For the text-containing cell, return its midpoint in (X, Y) coordinate format. 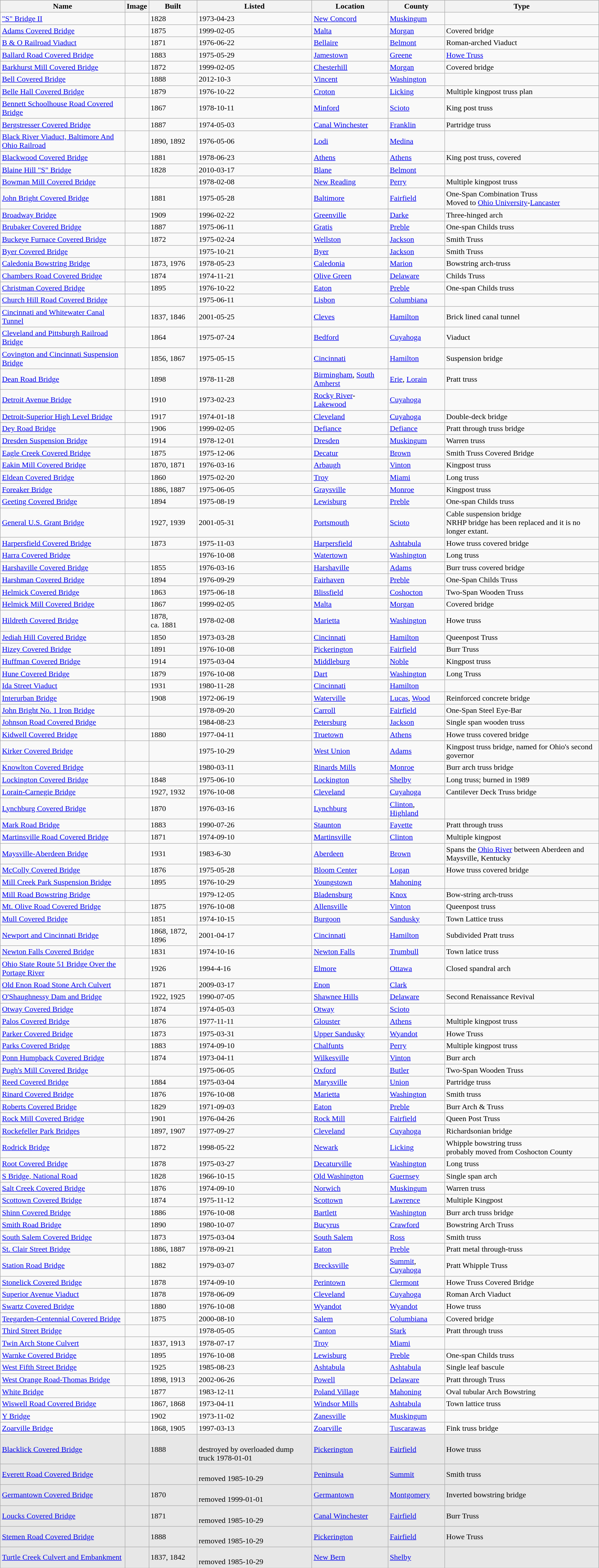
Truetown (350, 735)
Coshocton (416, 592)
Blaine Hill "S" Bridge (63, 170)
Clinton, Highland (416, 808)
Mt. Olive Road Covered Bridge (63, 907)
Hune Covered Bridge (63, 674)
Dart (350, 674)
1975-03-27 (254, 1164)
Norwich (350, 1188)
Burr Arch & Truss (522, 1107)
1976-06-22 (254, 43)
1860 (173, 477)
1890 (173, 1225)
Single span wooden truss (522, 722)
Long truss; burned in 1989 (522, 780)
Multiple kingpost truss plan (522, 92)
Roman-arched Viaduct (522, 43)
Ohio State Route 51 Bridge Over the Portage River (63, 968)
1973-11-02 (254, 1416)
Caledonia (350, 264)
Church Hill Road Covered Bridge (63, 300)
Queen Post Truss (522, 1119)
Warnke Covered Bridge (63, 1355)
Lynchburg Covered Bridge (63, 808)
Baltimore (350, 198)
Lodi (350, 141)
Zanesville (350, 1416)
1837, 1913 (173, 1343)
Harshman Covered Bridge (63, 580)
Smith Truss Covered Bridge (522, 453)
1925 (173, 1367)
1829 (173, 1107)
Mill Road Bowstring Bridge (63, 895)
Fairhaven (350, 580)
1980-03-11 (254, 768)
Multiple Kingpost (522, 1200)
Graysville (350, 490)
1978-05-23 (254, 264)
Decaturville (350, 1164)
Bowstring arch-truss (522, 264)
Byer (350, 251)
2001-04-17 (254, 935)
Listed (254, 6)
Built (173, 6)
Noble (416, 662)
1994-4-16 (254, 968)
Geeting Covered Bridge (63, 502)
Reed Covered Bridge (63, 1082)
1977-11-11 (254, 1021)
1996-02-22 (254, 215)
Hizey Covered Bridge (63, 649)
New Bern (350, 1557)
Arbaugh (350, 465)
John Bright No. 1 Iron Bridge (63, 710)
Newton Falls (350, 952)
Stemen Road Covered Bridge (63, 1537)
King post truss (522, 108)
Stonelick Covered Bridge (63, 1282)
Palos Covered Bridge (63, 1021)
Single span arch (522, 1176)
1922, 1925 (173, 997)
Superior Avenue Viaduct (63, 1294)
Clinton (416, 837)
Rinards Mills (350, 768)
Harshaville Covered Bridge (63, 568)
1975-03-31 (254, 1033)
1978-10-11 (254, 108)
Summit (416, 1474)
South Salem Covered Bridge (63, 1237)
West Fifth Street Bridge (63, 1367)
B & O Railroad Viaduct (63, 43)
Union (416, 1082)
Enon (350, 985)
County (416, 6)
Station Road Bridge (63, 1266)
Fayette (416, 825)
Minford (350, 108)
1868, 1905 (173, 1428)
Chambers Road Covered Bridge (63, 276)
Cincinnati and Whitewater Canal Tunnel (63, 317)
1906 (173, 429)
1831 (173, 952)
Howe Truss Covered Bridge (522, 1282)
Kidwell Covered Bridge (63, 735)
Rodrick Bridge (63, 1147)
Pratt through truss bridge (522, 429)
Pratt metal through-truss (522, 1249)
Bowstring Arch Truss (522, 1225)
Decatur (350, 453)
Kirker Covered Bridge (63, 751)
Blissfield (350, 592)
Byer Covered Bridge (63, 251)
1985-08-23 (254, 1367)
Helmick Covered Bridge (63, 592)
Name (63, 6)
Brick lined canal tunnel (522, 317)
West Orange Road-Thomas Bridge (63, 1380)
One-Span Combination Truss Moved to Ohio University-Lancaster (522, 198)
1978-06-23 (254, 157)
Harpersfield (350, 543)
1975-07-24 (254, 337)
1979-03-07 (254, 1266)
Greene (416, 55)
One-Span Steel Eye-Bar (522, 710)
Franklin (416, 124)
1978-06-09 (254, 1294)
1926 (173, 968)
Dey Road Bridge (63, 429)
Canton (350, 1331)
1978-09-20 (254, 710)
Inverted bowstring bridge (522, 1495)
Ponn Humpback Covered Bridge (63, 1058)
Martinsville Road Covered Bridge (63, 837)
1971-09-03 (254, 1107)
Pratt Whipple Truss (522, 1266)
Pratt through Truss (522, 1380)
S Bridge, National Road (63, 1176)
Richardsonian bridge (522, 1131)
Ida Street Viaduct (63, 686)
Windsor Mills (350, 1404)
Cable suspension bridgeNRHP bridge has been replaced and it is no longer extant. (522, 522)
Poland Village (350, 1392)
Location (350, 6)
Subdivided Pratt truss (522, 935)
Root Covered Bridge (63, 1164)
Otway (350, 1009)
Wilkesville (350, 1058)
1973-02-23 (254, 400)
1975-12-06 (254, 453)
Darke (416, 215)
Petersburg (350, 722)
Turtle Creek Culvert and Embankment (63, 1557)
1917 (173, 416)
Caledonia Bowstring Bridge (63, 264)
Marysville (350, 1082)
Carroll (350, 710)
Oxford (350, 1070)
1990-07-26 (254, 825)
Old Enon Road Stone Arch Culvert (63, 985)
1978-09-21 (254, 1249)
1990-07-05 (254, 997)
1983-6-30 (254, 854)
Three-hinged arch (522, 215)
Blackwood Covered Bridge (63, 157)
Lawrence (416, 1200)
Staunton (350, 825)
1975-08-19 (254, 502)
Zoarville Bridge (63, 1428)
Y Bridge (63, 1416)
Dresden (350, 441)
1980-10-07 (254, 1225)
1983-12-11 (254, 1392)
Brubaker Covered Bridge (63, 227)
1898, 1913 (173, 1380)
O'Shaughnessy Dam and Bridge (63, 997)
Lucas, Wood (416, 698)
Whipple bowstring truss probably moved from Coshocton County (522, 1147)
Blane (350, 170)
Stark (416, 1331)
Bucyrus (350, 1225)
Otway Covered Bridge (63, 1009)
Bergstresser Covered Bridge (63, 124)
Lisbon (350, 300)
Logan (416, 870)
Rinard Covered Bridge (63, 1094)
"S" Bridge II (63, 19)
2000-08-10 (254, 1319)
Chalfunts (350, 1046)
Perintown (350, 1282)
1974-10-15 (254, 919)
Multiple kingpost (522, 837)
Waterville (350, 698)
Double-deck bridge (522, 416)
Bell Covered Bridge (63, 79)
1855 (173, 568)
1975-11-12 (254, 1200)
1966-10-15 (254, 1176)
Bladensburg (350, 895)
1902 (173, 1416)
1976-04-26 (254, 1119)
New Reading (350, 182)
1870, 1871 (173, 465)
1978-12-01 (254, 441)
Erie, Lorain (416, 379)
Rockefeller Park Bridges (63, 1131)
Belle Hall Covered Bridge (63, 92)
1868, 1872, 1896 (173, 935)
Montgomery (416, 1495)
Cleveland and Pittsburgh Railroad Bridge (63, 337)
1975-06-18 (254, 592)
Middleburg (350, 662)
1975-10-29 (254, 751)
Queenpost Truss (522, 637)
Gratis (350, 227)
Interurban Bridge (63, 698)
Scottown (350, 1200)
1877 (173, 1392)
1864 (173, 337)
Harshaville (350, 568)
Parker Covered Bridge (63, 1033)
Detroit-Superior High Level Bridge (63, 416)
1978-11-28 (254, 379)
Ballard Road Covered Bridge (63, 55)
Pugh's Mill Covered Bridge (63, 1070)
Eagle Creek Covered Bridge (63, 453)
Tuscarawas (416, 1428)
Vincent (350, 79)
1976-05-06 (254, 141)
removed 1999-01-01 (254, 1495)
Mill Creek Park Suspension Bridge (63, 882)
Huffman Covered Bridge (63, 662)
1927, 1939 (173, 522)
Marion (416, 264)
Powell (350, 1380)
1974-10-16 (254, 952)
Dresden Suspension Bridge (63, 441)
Dean Road Bridge (63, 379)
Bedford (350, 337)
1975-05-15 (254, 358)
Helmick Mill Covered Bridge (63, 604)
Twin Arch Stone Culvert (63, 1343)
Bloom Center (350, 870)
Detroit Avenue Bridge (63, 400)
Shawnee Hills (350, 997)
1975-05-29 (254, 55)
Butler (416, 1070)
1886 (173, 1213)
Summit, Cuyahoga (416, 1266)
Martinsville (350, 837)
1856, 1867 (173, 358)
Zoarville (350, 1428)
destroyed by overloaded dump truck 1978-01-01 (254, 1449)
Swartz Covered Bridge (63, 1307)
Wiswell Road Covered Bridge (63, 1404)
2009-03-17 (254, 985)
Birmingham, South Amherst (350, 379)
Ross (416, 1237)
Croton (350, 92)
Bartlett (350, 1213)
Mark Road Bridge (63, 825)
St. Clair Street Bridge (63, 1249)
Burr truss covered bridge (522, 568)
Portsmouth (350, 522)
1897, 1907 (173, 1131)
1974-01-18 (254, 416)
Bellaire (350, 43)
Clark (416, 985)
1837, 1846 (173, 317)
Oval tubular Arch Bowstring (522, 1392)
Medina (416, 141)
Pratt truss (522, 379)
Bowman Mill Covered Bridge (63, 182)
Johnson Road Covered Bridge (63, 722)
1884 (173, 1082)
Image (137, 6)
Covington and Cincinnati Suspension Bridge (63, 358)
Hildreth Covered Bridge (63, 621)
Youngstown (350, 882)
Mull Covered Bridge (63, 919)
Peninsula (350, 1474)
1978-07-17 (254, 1343)
McColly Covered Bridge (63, 870)
Adams Covered Bridge (63, 31)
Harra Covered Bridge (63, 555)
1975-06-10 (254, 780)
Salt Creek Covered Bridge (63, 1188)
1984-08-23 (254, 722)
Brecksville (350, 1266)
1975-02-24 (254, 239)
White Bridge (63, 1392)
Buckeye Furnace Covered Bridge (63, 239)
Greenville (350, 215)
Cantilever Deck Truss bridge (522, 792)
Bow-string arch-truss (522, 895)
1890, 1892 (173, 141)
Town Lattice truss (522, 919)
1975-02-20 (254, 477)
Suspension bridge (522, 358)
1972-06-19 (254, 698)
Germantown Covered Bridge (63, 1495)
1975-10-21 (254, 251)
West Union (350, 751)
Jediah Hill Covered Bridge (63, 637)
1975-11-03 (254, 543)
2010-03-17 (254, 170)
Newark (350, 1147)
1908 (173, 698)
1882 (173, 1266)
1978-05-05 (254, 1331)
Town lattice truss (522, 1404)
Trumbull (416, 952)
Upper Sandusky (350, 1033)
Burgoon (350, 919)
Ottawa (416, 968)
1851 (173, 919)
2001-05-31 (254, 522)
Cleves (350, 317)
Eakin Mill Covered Bridge (63, 465)
Viaduct (522, 337)
1891 (173, 649)
Queenpost truss (522, 907)
General U.S. Grant Bridge (63, 522)
Germantown (350, 1495)
1977-09-27 (254, 1131)
1977-04-11 (254, 735)
Rock Mill (350, 1119)
Roberts Covered Bridge (63, 1107)
New Concord (350, 19)
Old Washington (350, 1176)
Town latice truss (522, 952)
2012-10-3 (254, 79)
1910 (173, 400)
Roman Arch Viaduct (522, 1294)
1974-11-21 (254, 276)
1976-09-29 (254, 580)
One-Span Childs Truss (522, 580)
Rock Mill Covered Bridge (63, 1119)
Long Truss (522, 674)
1878, ca. 1881 (173, 621)
South Salem (350, 1237)
Allensville (350, 907)
Jamestown (350, 55)
Third Street Bridge (63, 1331)
1867, 1868 (173, 1404)
Barkhurst Mill Covered Bridge (63, 67)
Crawford (416, 1225)
1848 (173, 780)
Type (522, 6)
2002-06-26 (254, 1380)
Blacklick Covered Bridge (63, 1449)
Childs Truss (522, 276)
1850 (173, 637)
Parks Covered Bridge (63, 1046)
Glouster (350, 1021)
Teegarden-Centennial Covered Bridge (63, 1319)
Fink truss bridge (522, 1428)
Lockington Covered Bridge (63, 780)
Harpersfield Covered Bridge (63, 543)
Closed spandral arch (522, 968)
Watertown (350, 555)
Chesterhill (350, 67)
Burr arch (522, 1058)
Knox (416, 895)
1901 (173, 1119)
Newport and Cincinnati Bridge (63, 935)
Lockington (350, 780)
Elmore (350, 968)
1973-03-28 (254, 637)
King post truss, covered (522, 157)
Smith Road Bridge (63, 1225)
1980-11-28 (254, 686)
Single leaf bascule (522, 1367)
Everett Road Covered Bridge (63, 1474)
1873, 1976 (173, 264)
Guernsey (416, 1176)
Olive Green (350, 276)
1973-04-23 (254, 19)
Lynchburg (350, 808)
1998-05-22 (254, 1147)
1979-12-05 (254, 895)
Foreaker Bridge (63, 490)
Lorain-Carnegie Bridge (63, 792)
1898 (173, 379)
Clermont (416, 1282)
Black River Viaduct, Baltimore And Ohio Railroad (63, 141)
1927, 1932 (173, 792)
Maysville-Aberdeen Bridge (63, 854)
Wellston (350, 239)
Knowlton Covered Bridge (63, 768)
Second Renaissance Revival (522, 997)
John Bright Covered Bridge (63, 198)
Bennett Schoolhouse Road Covered Bridge (63, 108)
Shinn Covered Bridge (63, 1213)
Eldean Covered Bridge (63, 477)
Aberdeen (350, 854)
1837, 1842 (173, 1557)
1976-10-29 (254, 882)
Spans the Ohio River between Aberdeen and Maysville, Kentucky (522, 854)
Rocky River-Lakewood (350, 400)
1909 (173, 215)
2001-05-25 (254, 317)
Broadway Bridge (63, 215)
1997-03-13 (254, 1428)
Newton Falls Covered Bridge (63, 952)
Loucks Covered Bridge (63, 1516)
Reinforced concrete bridge (522, 698)
Christman Covered Bridge (63, 288)
Kingpost truss bridge, named for Ohio's second governor (522, 751)
Scottown Covered Bridge (63, 1200)
1863 (173, 592)
Sandusky (416, 919)
Salem (350, 1319)
